Determine the [X, Y] coordinate at the center of the cell enclosing the given text.  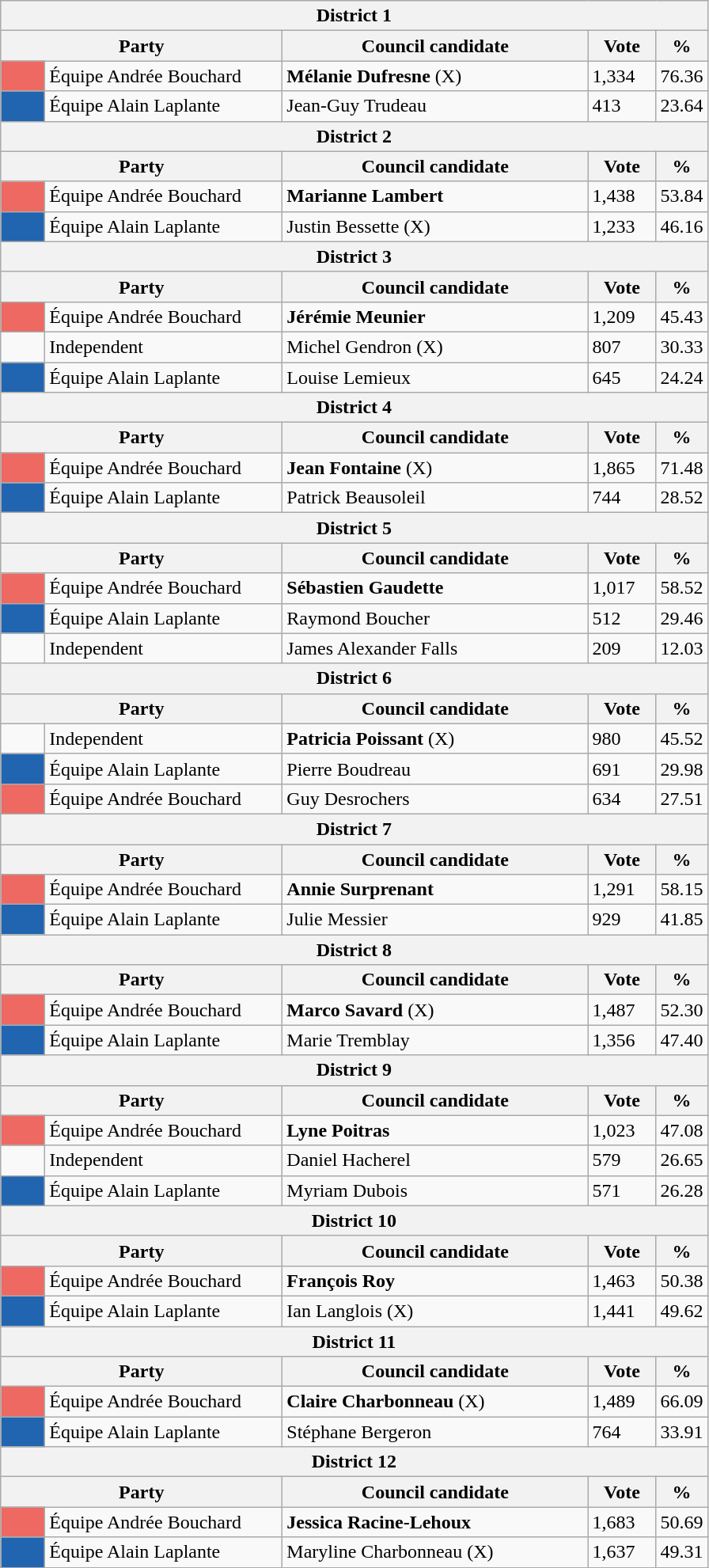
Pierre Boudreau [435, 769]
26.65 [682, 1160]
634 [622, 799]
209 [622, 648]
1,233 [622, 226]
29.98 [682, 769]
1,487 [622, 1010]
929 [622, 920]
1,023 [622, 1130]
52.30 [682, 1010]
41.85 [682, 920]
512 [622, 618]
26.28 [682, 1190]
27.51 [682, 799]
1,637 [622, 1552]
413 [622, 106]
1,209 [622, 317]
1,334 [622, 76]
33.91 [682, 1432]
23.64 [682, 106]
46.16 [682, 226]
Julie Messier [435, 920]
Myriam Dubois [435, 1190]
45.43 [682, 317]
71.48 [682, 468]
645 [622, 378]
49.62 [682, 1311]
764 [622, 1432]
53.84 [682, 196]
Marie Tremblay [435, 1040]
District 11 [354, 1342]
Guy Desrochers [435, 799]
58.15 [682, 890]
47.08 [682, 1130]
District 8 [354, 950]
29.46 [682, 618]
45.52 [682, 738]
District 1 [354, 16]
District 5 [354, 528]
Raymond Boucher [435, 618]
571 [622, 1190]
1,683 [622, 1522]
Marianne Lambert [435, 196]
District 12 [354, 1462]
691 [622, 769]
François Roy [435, 1281]
1,865 [622, 468]
District 10 [354, 1221]
28.52 [682, 498]
579 [622, 1160]
Justin Bessette (X) [435, 226]
District 2 [354, 136]
District 9 [354, 1070]
Sébastien Gaudette [435, 588]
Michel Gendron (X) [435, 347]
Annie Surprenant [435, 890]
980 [622, 738]
50.69 [682, 1522]
807 [622, 347]
Patricia Poissant (X) [435, 738]
Jean-Guy Trudeau [435, 106]
Jean Fontaine (X) [435, 468]
1,441 [622, 1311]
Jérémie Meunier [435, 317]
Daniel Hacherel [435, 1160]
30.33 [682, 347]
Marco Savard (X) [435, 1010]
76.36 [682, 76]
24.24 [682, 378]
Patrick Beausoleil [435, 498]
District 7 [354, 829]
Stéphane Bergeron [435, 1432]
Ian Langlois (X) [435, 1311]
49.31 [682, 1552]
1,489 [622, 1402]
744 [622, 498]
James Alexander Falls [435, 648]
1,438 [622, 196]
1,291 [622, 890]
58.52 [682, 588]
1,356 [622, 1040]
66.09 [682, 1402]
1,463 [622, 1281]
Lyne Poitras [435, 1130]
Louise Lemieux [435, 378]
50.38 [682, 1281]
1,017 [622, 588]
12.03 [682, 648]
District 6 [354, 678]
Claire Charbonneau (X) [435, 1402]
Maryline Charbonneau (X) [435, 1552]
Mélanie Dufresne (X) [435, 76]
District 4 [354, 408]
District 3 [354, 256]
47.40 [682, 1040]
Jessica Racine-Lehoux [435, 1522]
